Determine the (X, Y) coordinate at the center of the cell enclosing the given text.  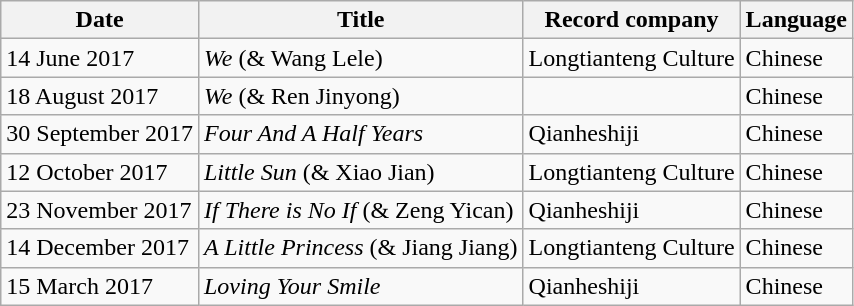
Title (360, 20)
15 March 2017 (100, 286)
14 December 2017 (100, 248)
Little Sun (& Xiao Jian) (360, 172)
If There is No If (& Zeng Yican) (360, 210)
14 June 2017 (100, 58)
Record company (632, 20)
12 October 2017 (100, 172)
23 November 2017 (100, 210)
30 September 2017 (100, 134)
We (& Ren Jinyong) (360, 96)
We (& Wang Lele) (360, 58)
Date (100, 20)
Language (796, 20)
18 August 2017 (100, 96)
Loving Your Smile (360, 286)
Four And A Half Years (360, 134)
A Little Princess (& Jiang Jiang) (360, 248)
